Scan for the cell matching the given text and deliver its [X, Y] coordinate at center. 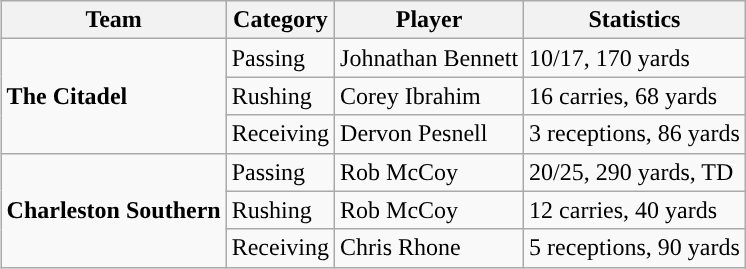
16 carries, 68 yards [635, 96]
Charleston Southern [114, 210]
Player [430, 20]
20/25, 290 yards, TD [635, 172]
Statistics [635, 20]
Team [114, 20]
5 receptions, 90 yards [635, 248]
Dervon Pesnell [430, 134]
The Citadel [114, 96]
12 carries, 40 yards [635, 210]
Corey Ibrahim [430, 96]
Johnathan Bennett [430, 58]
10/17, 170 yards [635, 58]
Chris Rhone [430, 248]
Category [280, 20]
3 receptions, 86 yards [635, 134]
